Find where the given text appears and provide that cell's center as [x, y] coordinate. 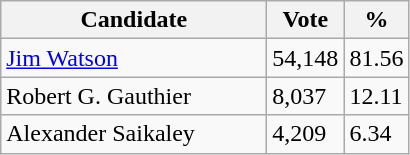
81.56 [376, 58]
Candidate [134, 20]
6.34 [376, 134]
Vote [306, 20]
Alexander Saikaley [134, 134]
4,209 [306, 134]
Robert G. Gauthier [134, 96]
Jim Watson [134, 58]
54,148 [306, 58]
% [376, 20]
12.11 [376, 96]
8,037 [306, 96]
